Detect which cell encompasses the target text, then output its (x, y) center coordinate. 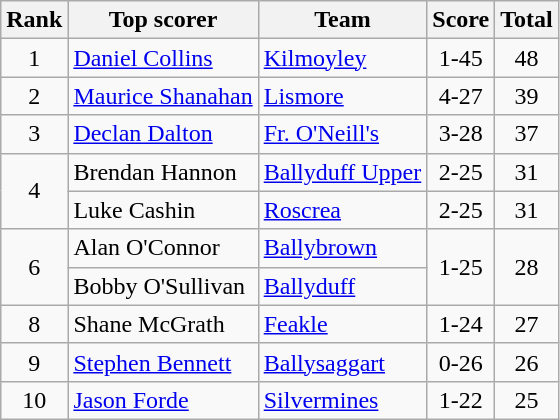
Score (461, 20)
10 (34, 400)
Maurice Shanahan (163, 96)
39 (527, 96)
Daniel Collins (163, 58)
3 (34, 134)
Ballybrown (342, 248)
Fr. O'Neill's (342, 134)
6 (34, 267)
8 (34, 324)
Kilmoyley (342, 58)
Ballysaggart (342, 362)
Total (527, 20)
27 (527, 324)
Rank (34, 20)
9 (34, 362)
0-26 (461, 362)
Declan Dalton (163, 134)
4-27 (461, 96)
Jason Forde (163, 400)
1-45 (461, 58)
37 (527, 134)
Feakle (342, 324)
48 (527, 58)
Team (342, 20)
1-24 (461, 324)
Alan O'Connor (163, 248)
Luke Cashin (163, 210)
1-25 (461, 267)
Top scorer (163, 20)
Shane McGrath (163, 324)
28 (527, 267)
Stephen Bennett (163, 362)
25 (527, 400)
1 (34, 58)
Ballyduff Upper (342, 172)
26 (527, 362)
Lismore (342, 96)
Ballyduff (342, 286)
Bobby O'Sullivan (163, 286)
3-28 (461, 134)
Brendan Hannon (163, 172)
2 (34, 96)
4 (34, 191)
Silvermines (342, 400)
1-22 (461, 400)
Roscrea (342, 210)
